Pinpoint the cell where the given text exists, returning its (x, y) midpoint coordinate. 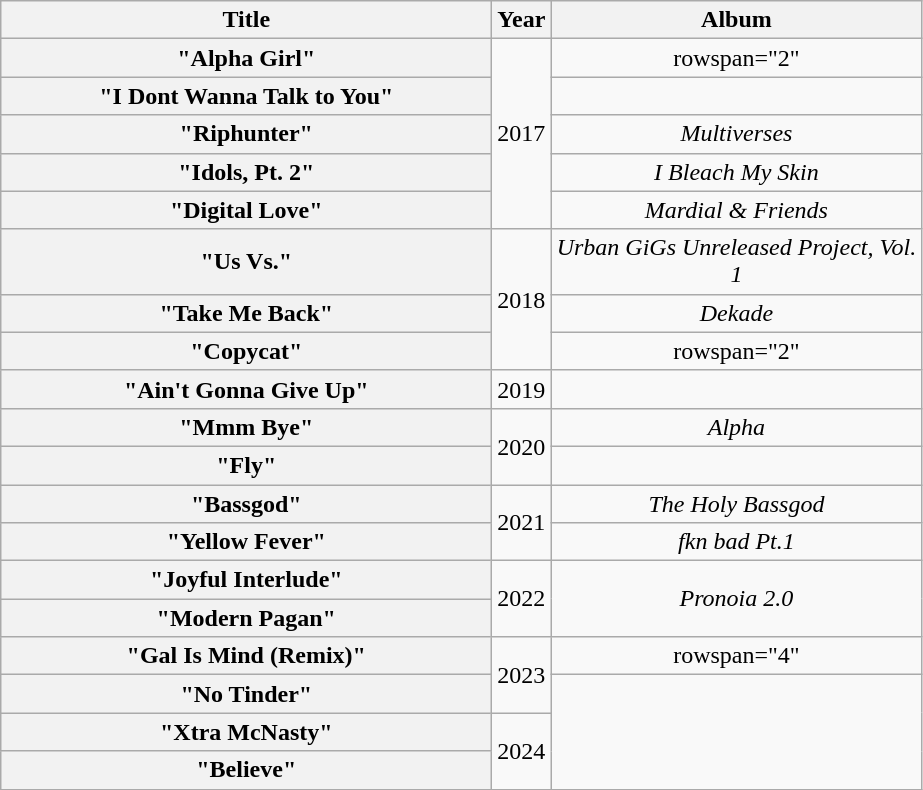
"Idols, Pt. 2" (246, 172)
Pronoia 2.0 (736, 599)
"No Tinder" (246, 694)
Alpha (736, 427)
2019 (522, 389)
2023 (522, 675)
The Holy Bassgod (736, 503)
"Bassgod" (246, 503)
"Yellow Fever" (246, 542)
rowspan="4" (736, 656)
"Joyful Interlude" (246, 580)
"Riphunter" (246, 134)
2022 (522, 599)
"Copycat" (246, 351)
"Fly" (246, 465)
"Modern Pagan" (246, 618)
"Believe" (246, 770)
"I Dont Wanna Talk to You" (246, 96)
2020 (522, 446)
2017 (522, 134)
"Alpha Girl" (246, 58)
2018 (522, 300)
"Digital Love" (246, 210)
"Xtra McNasty" (246, 732)
Album (736, 20)
fkn bad Pt.1 (736, 542)
"Gal Is Mind (Remix)" (246, 656)
2024 (522, 751)
2021 (522, 522)
Year (522, 20)
"Mmm Bye" (246, 427)
Dekade (736, 313)
"Ain't Gonna Give Up" (246, 389)
Multiverses (736, 134)
Mardial & Friends (736, 210)
Urban GiGs Unreleased Project, Vol. 1 (736, 262)
I Bleach My Skin (736, 172)
Title (246, 20)
"Take Me Back" (246, 313)
"Us Vs." (246, 262)
